Find where the given text appears and provide that cell's center as [X, Y] coordinate. 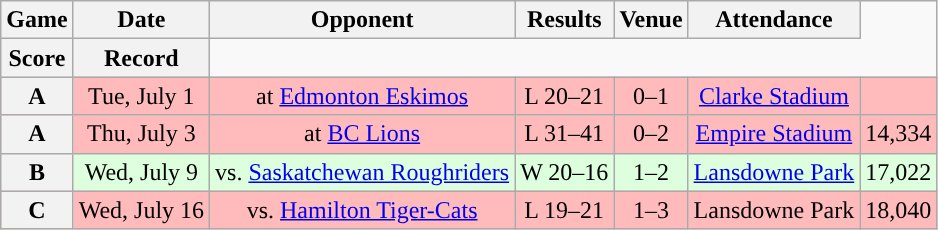
1–2 [651, 172]
Empire Stadium [774, 134]
C [37, 210]
B [37, 172]
at Edmonton Eskimos [362, 96]
Tue, July 1 [141, 96]
vs. Hamilton Tiger-Cats [362, 210]
Wed, July 9 [141, 172]
Venue [651, 20]
L 19–21 [564, 210]
17,022 [898, 172]
Wed, July 16 [141, 210]
L 20–21 [564, 96]
18,040 [898, 210]
Results [564, 20]
Record [141, 58]
Clarke Stadium [774, 96]
L 31–41 [564, 134]
Thu, July 3 [141, 134]
0–2 [651, 134]
Opponent [362, 20]
0–1 [651, 96]
at BC Lions [362, 134]
Date [141, 20]
Game [37, 20]
Score [37, 58]
W 20–16 [564, 172]
vs. Saskatchewan Roughriders [362, 172]
14,334 [898, 134]
1–3 [651, 210]
Attendance [774, 20]
